Detect which cell encompasses the target text, then output its (x, y) center coordinate. 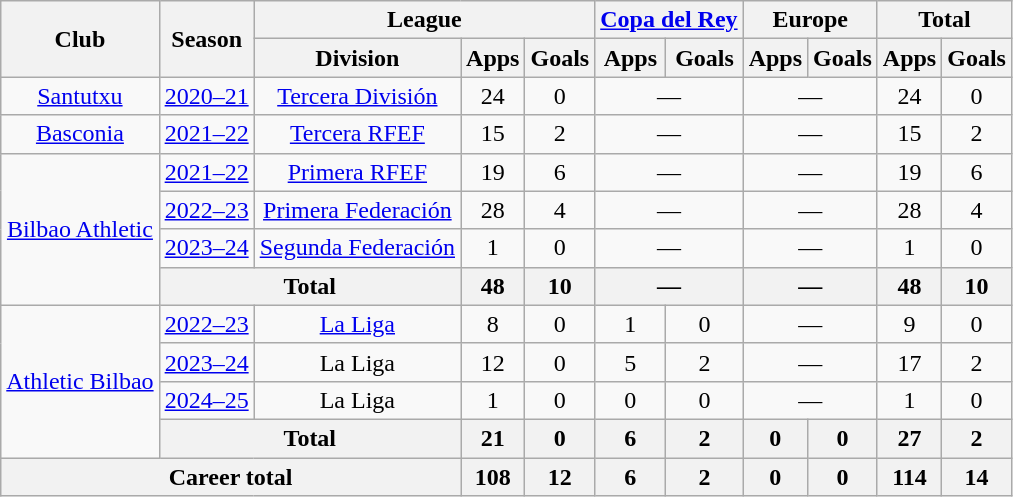
21 (493, 438)
5 (630, 362)
Club (80, 39)
17 (909, 362)
League (424, 20)
Season (206, 39)
114 (909, 477)
Segunda Federación (357, 248)
Bilbao Athletic (80, 229)
8 (493, 324)
Primera Federación (357, 210)
Division (357, 58)
14 (977, 477)
Basconia (80, 134)
2020–21 (206, 96)
2024–25 (206, 400)
Athletic Bilbao (80, 381)
Europe (810, 20)
Tercera División (357, 96)
108 (493, 477)
27 (909, 438)
Tercera RFEF (357, 134)
Santutxu (80, 96)
9 (909, 324)
Career total (231, 477)
Copa del Rey (669, 20)
Primera RFEF (357, 172)
